Output the (x, y) coordinate of the center of the cell containing the given text.  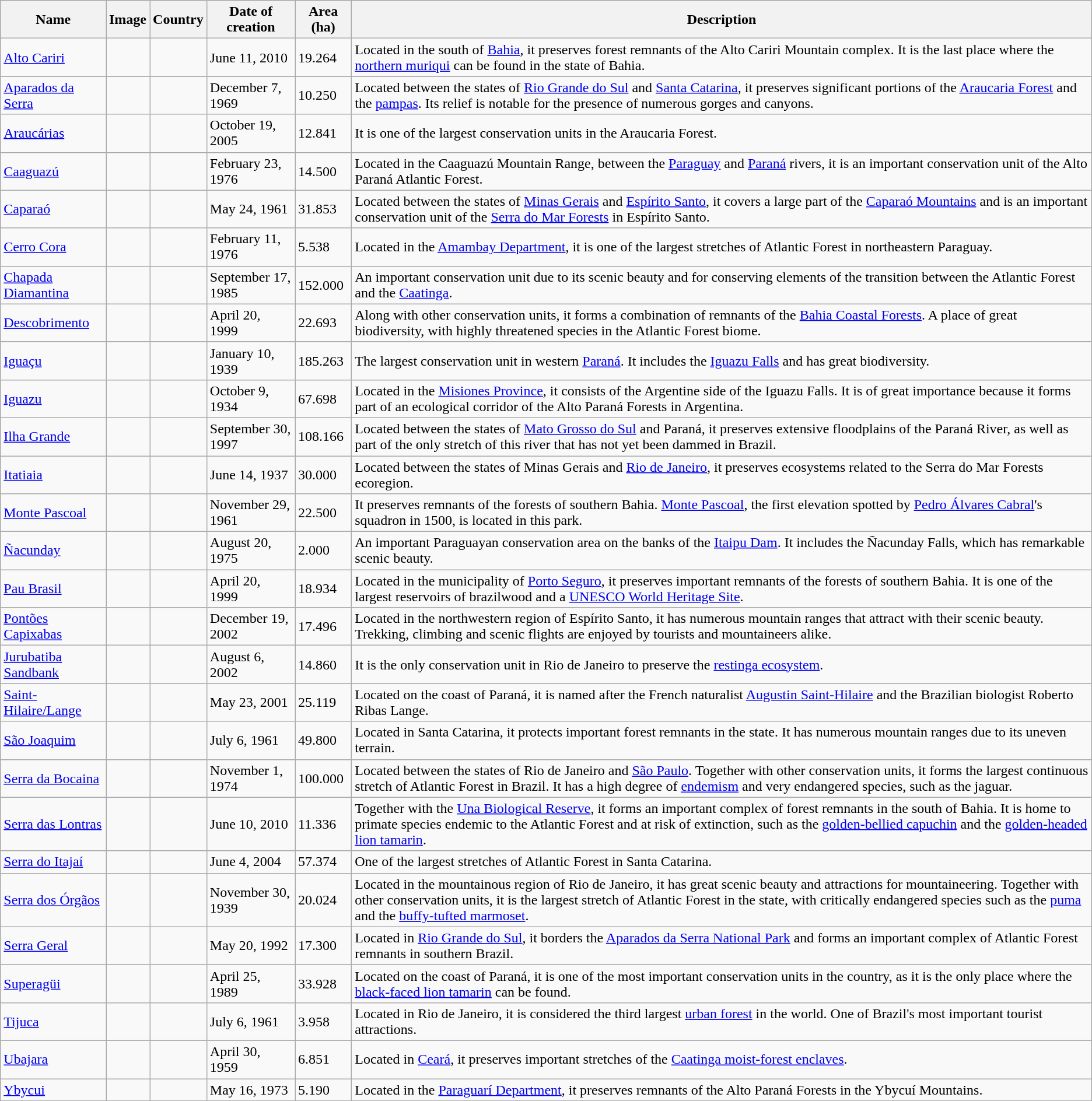
Located in Rio de Janeiro, it is considered the third largest urban forest in the world. One of Brazil's most important tourist attractions. (722, 1022)
Caaguazú (54, 171)
17.496 (323, 626)
185.263 (323, 360)
February 11, 1976 (251, 247)
Date of creation (251, 20)
April 30, 1959 (251, 1059)
May 23, 2001 (251, 702)
Chapada Diamantina (54, 285)
May 24, 1961 (251, 209)
An important conservation unit due to its scenic beauty and for conserving elements of the transition between the Atlantic Forest and the Caatinga. (722, 285)
22.500 (323, 513)
August 20, 1975 (251, 550)
Ñacunday (54, 550)
17.300 (323, 946)
December 19, 2002 (251, 626)
October 9, 1934 (251, 399)
Located on the coast of Paraná, it is named after the French naturalist Augustin Saint-Hilaire and the Brazilian biologist Roberto Ribas Lange. (722, 702)
Araucárias (54, 133)
São Joaquim (54, 741)
14.860 (323, 665)
12.841 (323, 133)
Ilha Grande (54, 436)
Tijuca (54, 1022)
Name (54, 20)
19.264 (323, 57)
May 20, 1992 (251, 946)
57.374 (323, 862)
August 6, 2002 (251, 665)
June 11, 2010 (251, 57)
20.024 (323, 900)
One of the largest stretches of Atlantic Forest in Santa Catarina. (722, 862)
Serra Geral (54, 946)
6.851 (323, 1059)
June 14, 1937 (251, 475)
Monte Pascoal (54, 513)
11.336 (323, 824)
Located between the states of Minas Gerais and Rio de Janeiro, it preserves ecosystems related to the Serra do Mar Forests ecoregion. (722, 475)
Pontões Capixabas (54, 626)
Serra dos Órgãos (54, 900)
5.190 (323, 1090)
Alto Cariri (54, 57)
September 30, 1997 (251, 436)
67.698 (323, 399)
Iguazu (54, 399)
10.250 (323, 96)
152.000 (323, 285)
September 17, 1985 (251, 285)
Located in Ceará, it preserves important stretches of the Caatinga moist-forest enclaves. (722, 1059)
Serra das Lontras (54, 824)
Iguaçu (54, 360)
Aparados da Serra (54, 96)
Image (128, 20)
January 10, 1939 (251, 360)
100.000 (323, 778)
November 30, 1939 (251, 900)
November 1, 1974 (251, 778)
2.000 (323, 550)
An important Paraguayan conservation area on the banks of the Itaipu Dam. It includes the Ñacunday Falls, which has remarkable scenic beauty. (722, 550)
Jurubatiba Sandbank (54, 665)
Area (ha) (323, 20)
31.853 (323, 209)
30.000 (323, 475)
Ybycui (54, 1090)
It is the only conservation unit in Rio de Janeiro to preserve the restinga ecosystem. (722, 665)
Serra da Bocaina (54, 778)
Located in Santa Catarina, it protects important forest remnants in the state. It has numerous mountain ranges due to its uneven terrain. (722, 741)
33.928 (323, 983)
18.934 (323, 589)
Located in the Amambay Department, it is one of the largest stretches of Atlantic Forest in northeastern Paraguay. (722, 247)
Located in the Paraguarí Department, it preserves remnants of the Alto Paraná Forests in the Ybycuí Mountains. (722, 1090)
49.800 (323, 741)
3.958 (323, 1022)
October 19, 2005 (251, 133)
Country (178, 20)
May 16, 1973 (251, 1090)
November 29, 1961 (251, 513)
It is one of the largest conservation units in the Araucaria Forest. (722, 133)
February 23, 1976 (251, 171)
Serra do Itajaí (54, 862)
June 4, 2004 (251, 862)
5.538 (323, 247)
April 25, 1989 (251, 983)
Saint-Hilaire/Lange (54, 702)
December 7, 1969 (251, 96)
14.500 (323, 171)
Ubajara (54, 1059)
Descobrimento (54, 323)
Pau Brasil (54, 589)
Description (722, 20)
Superagüi (54, 983)
108.166 (323, 436)
Caparaó (54, 209)
June 10, 2010 (251, 824)
Itatiaia (54, 475)
The largest conservation unit in western Paraná. It includes the Iguazu Falls and has great biodiversity. (722, 360)
Cerro Cora (54, 247)
25.119 (323, 702)
22.693 (323, 323)
